Determine the [x, y] coordinate at the center of the cell enclosing the given text.  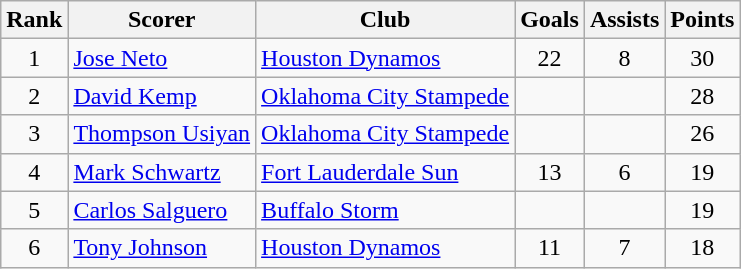
Rank [34, 20]
Thompson Usiyan [162, 134]
8 [624, 58]
28 [702, 96]
Tony Johnson [162, 248]
5 [34, 210]
13 [550, 172]
Goals [550, 20]
30 [702, 58]
David Kemp [162, 96]
Points [702, 20]
2 [34, 96]
Carlos Salguero [162, 210]
Fort Lauderdale Sun [386, 172]
Jose Neto [162, 58]
4 [34, 172]
22 [550, 58]
Assists [624, 20]
1 [34, 58]
Mark Schwartz [162, 172]
18 [702, 248]
Buffalo Storm [386, 210]
7 [624, 248]
Scorer [162, 20]
11 [550, 248]
26 [702, 134]
3 [34, 134]
Club [386, 20]
